Extract the (X, Y) coordinate from the center of the cell holding the provided text.  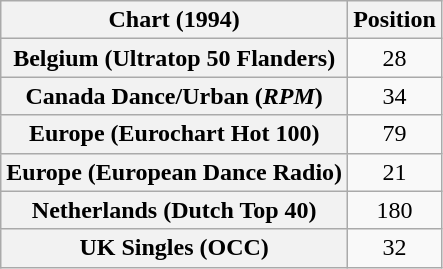
Canada Dance/Urban (RPM) (174, 96)
Europe (European Dance Radio) (174, 172)
Chart (1994) (174, 20)
Europe (Eurochart Hot 100) (174, 134)
21 (395, 172)
Belgium (Ultratop 50 Flanders) (174, 58)
Position (395, 20)
34 (395, 96)
180 (395, 210)
79 (395, 134)
UK Singles (OCC) (174, 248)
28 (395, 58)
32 (395, 248)
Netherlands (Dutch Top 40) (174, 210)
